From the cell containing the given text, extract its center point as [x, y] coordinate. 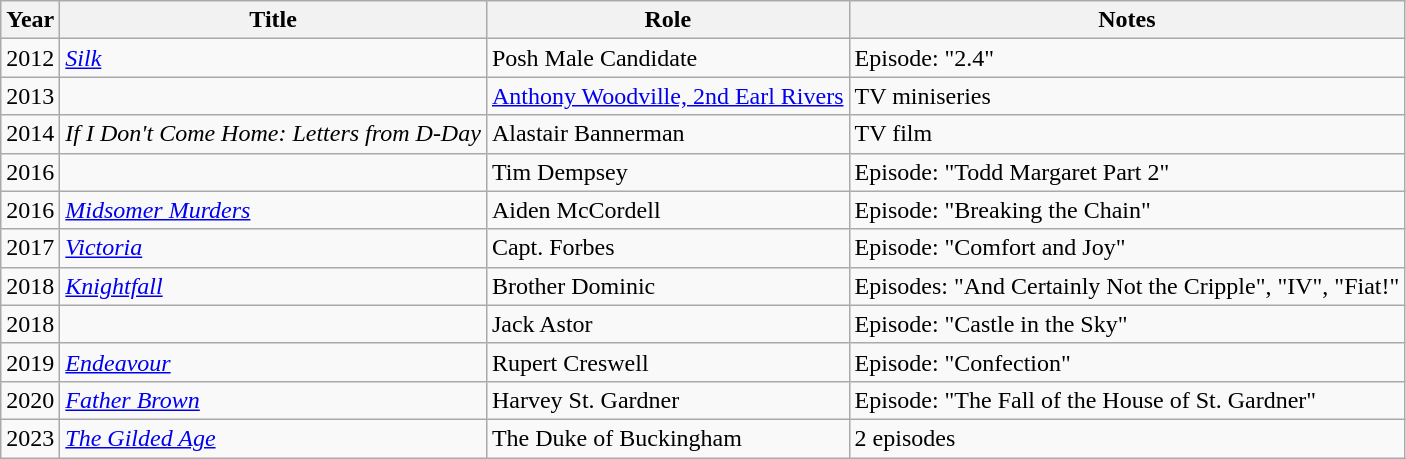
Alastair Bannerman [668, 134]
2019 [30, 362]
The Gilded Age [274, 438]
2020 [30, 400]
Episode: "Confection" [1127, 362]
Endeavour [274, 362]
Knightfall [274, 286]
Episode: "2.4" [1127, 58]
Episode: "Comfort and Joy" [1127, 248]
2012 [30, 58]
Notes [1127, 20]
Jack Astor [668, 324]
2014 [30, 134]
Brother Dominic [668, 286]
2023 [30, 438]
If I Don't Come Home: Letters from D-Day [274, 134]
Episode: "Breaking the Chain" [1127, 210]
Harvey St. Gardner [668, 400]
2013 [30, 96]
Capt. Forbes [668, 248]
TV film [1127, 134]
Silk [274, 58]
Posh Male Candidate [668, 58]
Aiden McCordell [668, 210]
Victoria [274, 248]
2017 [30, 248]
Midsomer Murders [274, 210]
Title [274, 20]
Tim Dempsey [668, 172]
Episode: "The Fall of the House of St. Gardner" [1127, 400]
Anthony Woodville, 2nd Earl Rivers [668, 96]
Episode: "Castle in the Sky" [1127, 324]
Year [30, 20]
Episode: "Todd Margaret Part 2" [1127, 172]
Episodes: "And Certainly Not the Cripple", "IV", "Fiat!" [1127, 286]
TV miniseries [1127, 96]
The Duke of Buckingham [668, 438]
Rupert Creswell [668, 362]
Role [668, 20]
2 episodes [1127, 438]
Father Brown [274, 400]
